Determine the (X, Y) coordinate at the center of the cell enclosing the given text.  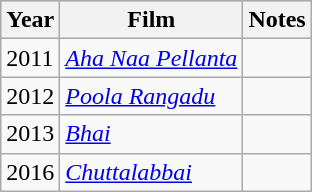
Bhai (152, 134)
2013 (30, 134)
2011 (30, 58)
Film (152, 20)
Year (30, 20)
2016 (30, 172)
Aha Naa Pellanta (152, 58)
Poola Rangadu (152, 96)
2012 (30, 96)
Chuttalabbai (152, 172)
Notes (277, 20)
